Determine the (x, y) coordinate at the center of the cell enclosing the given text.  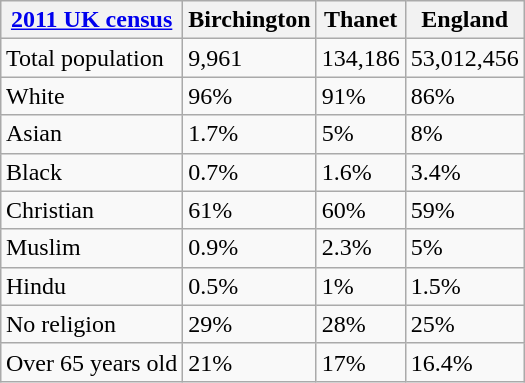
1.5% (464, 286)
Total population (91, 58)
16.4% (464, 362)
Thanet (360, 20)
Birchington (250, 20)
3.4% (464, 172)
17% (360, 362)
Black (91, 172)
29% (250, 324)
Hindu (91, 286)
England (464, 20)
96% (250, 96)
2011 UK census (91, 20)
1.7% (250, 134)
Over 65 years old (91, 362)
21% (250, 362)
Muslim (91, 248)
25% (464, 324)
9,961 (250, 58)
No religion (91, 324)
59% (464, 210)
86% (464, 96)
53,012,456 (464, 58)
Christian (91, 210)
61% (250, 210)
1.6% (360, 172)
White (91, 96)
28% (360, 324)
0.7% (250, 172)
8% (464, 134)
1% (360, 286)
60% (360, 210)
2.3% (360, 248)
0.9% (250, 248)
Asian (91, 134)
91% (360, 96)
134,186 (360, 58)
0.5% (250, 286)
